Detect which cell encompasses the target text, then output its [x, y] center coordinate. 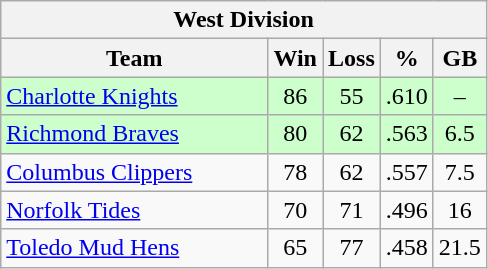
.610 [406, 96]
– [460, 96]
70 [296, 210]
16 [460, 210]
West Division [244, 20]
Toledo Mud Hens [134, 248]
78 [296, 172]
77 [351, 248]
Loss [351, 58]
Richmond Braves [134, 134]
.458 [406, 248]
21.5 [460, 248]
Charlotte Knights [134, 96]
.563 [406, 134]
7.5 [460, 172]
.557 [406, 172]
GB [460, 58]
Win [296, 58]
.496 [406, 210]
Columbus Clippers [134, 172]
Norfolk Tides [134, 210]
Team [134, 58]
65 [296, 248]
86 [296, 96]
6.5 [460, 134]
% [406, 58]
55 [351, 96]
71 [351, 210]
80 [296, 134]
